Return [X, Y] of the center of cell containing provided text 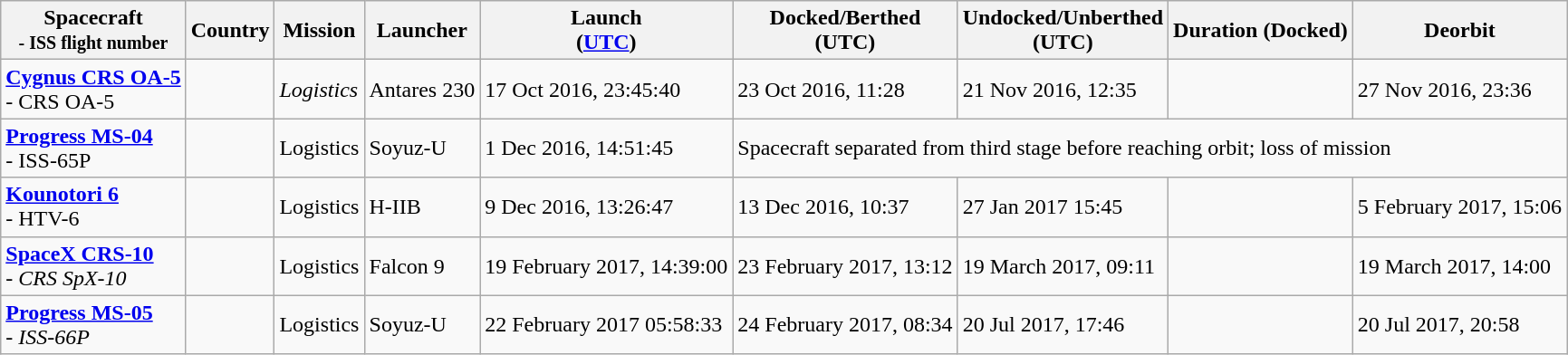
23 Oct 2016, 11:28 [845, 89]
Docked/Berthed(UTC) [845, 31]
5 February 2017, 15:06 [1459, 206]
27 Nov 2016, 23:36 [1459, 89]
Launcher [422, 31]
20 Jul 2017, 20:58 [1459, 324]
Country [230, 31]
Launch(UTC) [607, 31]
H-IIB [422, 206]
9 Dec 2016, 13:26:47 [607, 206]
23 February 2017, 13:12 [845, 266]
19 March 2017, 14:00 [1459, 266]
Mission [319, 31]
27 Jan 2017 15:45 [1063, 206]
Progress MS-04 - ISS-65P [93, 149]
1 Dec 2016, 14:51:45 [607, 149]
Cygnus CRS OA-5 - CRS OA-5 [93, 89]
Deorbit [1459, 31]
Progress MS-05 - ISS-66P [93, 324]
17 Oct 2016, 23:45:40 [607, 89]
SpaceX CRS-10 - CRS SpX-10 [93, 266]
19 March 2017, 09:11 [1063, 266]
21 Nov 2016, 12:35 [1063, 89]
Kounotori 6 - HTV-6 [93, 206]
Duration (Docked) [1261, 31]
24 February 2017, 08:34 [845, 324]
Falcon 9 [422, 266]
19 February 2017, 14:39:00 [607, 266]
Spacecraft separated from third stage before reaching orbit; loss of mission [1150, 149]
Undocked/Unberthed(UTC) [1063, 31]
20 Jul 2017, 17:46 [1063, 324]
13 Dec 2016, 10:37 [845, 206]
22 February 2017 05:58:33 [607, 324]
Spacecraft- ISS flight number [93, 31]
Antares 230 [422, 89]
